Search for the cell housing the specified text and yield its (X, Y) center coordinate. 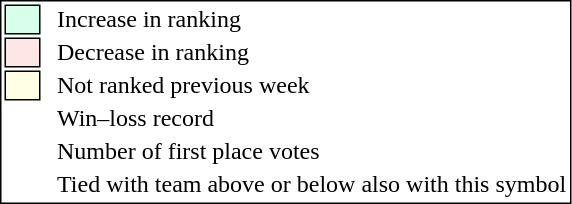
Not ranked previous week (312, 85)
Number of first place votes (312, 151)
Decrease in ranking (312, 53)
Win–loss record (312, 119)
Increase in ranking (312, 19)
Tied with team above or below also with this symbol (312, 185)
